Return the (x, y) coordinate for the center point of the cell that contains the specified text.  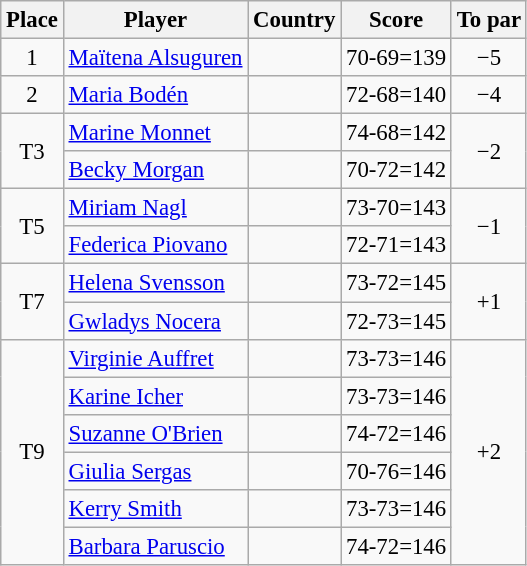
Score (396, 20)
72-71=143 (396, 245)
Player (156, 20)
−5 (488, 58)
Karine Icher (156, 396)
Federica Piovano (156, 245)
Helena Svensson (156, 283)
72-73=145 (396, 321)
T7 (32, 302)
1 (32, 58)
Gwladys Nocera (156, 321)
Barbara Paruscio (156, 546)
+2 (488, 452)
Virginie Auffret (156, 358)
Place (32, 20)
Country (294, 20)
−1 (488, 226)
70-76=146 (396, 471)
Giulia Sergas (156, 471)
2 (32, 95)
−2 (488, 152)
73-70=143 (396, 208)
Maria Bodén (156, 95)
Becky Morgan (156, 170)
Suzanne O'Brien (156, 433)
73-72=145 (396, 283)
Marine Monnet (156, 133)
T5 (32, 226)
Kerry Smith (156, 509)
70-69=139 (396, 58)
T3 (32, 152)
Miriam Nagl (156, 208)
72-68=140 (396, 95)
+1 (488, 302)
Maïtena Alsuguren (156, 58)
70-72=142 (396, 170)
74-68=142 (396, 133)
T9 (32, 452)
To par (488, 20)
−4 (488, 95)
